Return the (x, y) coordinate for the center point of the cell that contains the specified text.  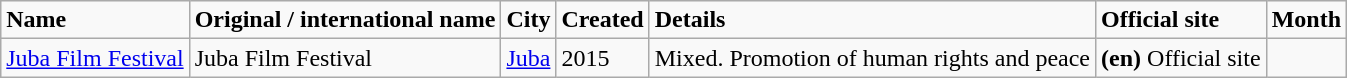
Name (95, 20)
Original / international name (345, 20)
City (528, 20)
(en) Official site (1182, 58)
Official site (1182, 20)
Juba (528, 58)
Mixed. Promotion of human rights and peace (872, 58)
Month (1306, 20)
Details (872, 20)
Created (602, 20)
2015 (602, 58)
